Output the [x, y] coordinate of the center of the cell containing the given text.  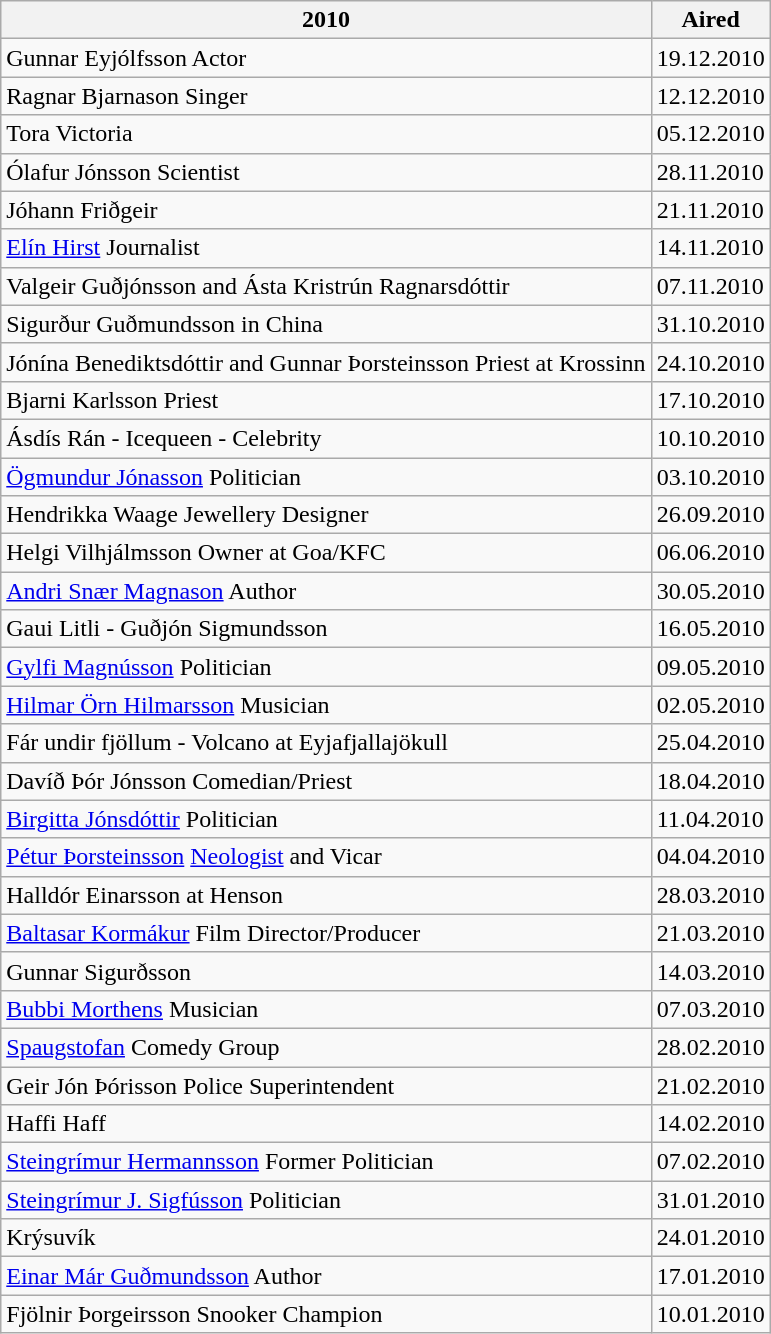
02.05.2010 [710, 705]
Aired [710, 20]
03.10.2010 [710, 477]
Gaui Litli - Guðjón Sigmundsson [326, 629]
18.04.2010 [710, 781]
Spaugstofan Comedy Group [326, 1047]
Ragnar Bjarnason Singer [326, 96]
30.05.2010 [710, 591]
Ásdís Rán - Icequeen - Celebrity [326, 438]
Halldór Einarsson at Henson [326, 895]
09.05.2010 [710, 667]
Gunnar Eyjólfsson Actor [326, 58]
24.10.2010 [710, 362]
Ólafur Jónsson Scientist [326, 172]
12.12.2010 [710, 96]
Helgi Vilhjálmsson Owner at Goa/KFC [326, 553]
19.12.2010 [710, 58]
07.03.2010 [710, 1009]
Pétur Þorsteinsson Neologist and Vicar [326, 857]
14.11.2010 [710, 248]
28.03.2010 [710, 895]
Valgeir Guðjónsson and Ásta Kristrún Ragnarsdóttir [326, 286]
17.01.2010 [710, 1276]
21.11.2010 [710, 210]
Jóhann Friðgeir [326, 210]
Haffi Haff [326, 1124]
14.02.2010 [710, 1124]
Gylfi Magnússon Politician [326, 667]
26.09.2010 [710, 515]
04.04.2010 [710, 857]
Einar Már Guðmundsson Author [326, 1276]
Fár undir fjöllum - Volcano at Eyjafjallajökull [326, 743]
24.01.2010 [710, 1238]
Geir Jón Þórisson Police Superintendent [326, 1085]
2010 [326, 20]
Davíð Þór Jónsson Comedian/Priest [326, 781]
Ögmundur Jónasson Politician [326, 477]
05.12.2010 [710, 134]
31.10.2010 [710, 324]
Jónína Benediktsdóttir and Gunnar Þorsteinsson Priest at Krossinn [326, 362]
Fjölnir Þorgeirsson Snooker Champion [326, 1314]
Tora Victoria [326, 134]
Sigurður Guðmundsson in China [326, 324]
07.02.2010 [710, 1162]
Hilmar Örn Hilmarsson Musician [326, 705]
21.03.2010 [710, 933]
07.11.2010 [710, 286]
Birgitta Jónsdóttir Politician [326, 819]
Bubbi Morthens Musician [326, 1009]
Bjarni Karlsson Priest [326, 400]
31.01.2010 [710, 1200]
Elín Hirst Journalist [326, 248]
21.02.2010 [710, 1085]
Steingrímur J. Sigfússon Politician [326, 1200]
Krýsuvík [326, 1238]
Baltasar Kormákur Film Director/Producer [326, 933]
14.03.2010 [710, 971]
Hendrikka Waage Jewellery Designer [326, 515]
28.02.2010 [710, 1047]
10.10.2010 [710, 438]
25.04.2010 [710, 743]
06.06.2010 [710, 553]
17.10.2010 [710, 400]
Andri Snær Magnason Author [326, 591]
16.05.2010 [710, 629]
Gunnar Sigurðsson [326, 971]
28.11.2010 [710, 172]
10.01.2010 [710, 1314]
11.04.2010 [710, 819]
Steingrímur Hermannsson Former Politician [326, 1162]
